Identify which cell holds the provided text, then report its [x, y] central coordinate. 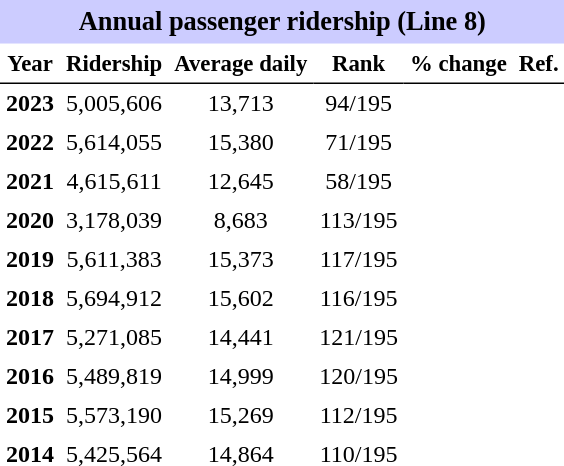
2015 [30, 416]
13,713 [240, 104]
71/195 [358, 142]
5,614,055 [114, 142]
% change [458, 64]
Rank [358, 64]
5,005,606 [114, 104]
14,441 [240, 338]
2016 [30, 376]
5,489,819 [114, 376]
2018 [30, 298]
2021 [30, 182]
120/195 [358, 376]
2022 [30, 142]
12,645 [240, 182]
2020 [30, 220]
Average daily [240, 64]
113/195 [358, 220]
5,271,085 [114, 338]
2019 [30, 260]
117/195 [358, 260]
116/195 [358, 298]
14,999 [240, 376]
94/195 [358, 104]
Year [30, 64]
3,178,039 [114, 220]
121/195 [358, 338]
8,683 [240, 220]
15,373 [240, 260]
58/195 [358, 182]
15,269 [240, 416]
5,611,383 [114, 260]
4,615,611 [114, 182]
5,694,912 [114, 298]
2017 [30, 338]
15,380 [240, 142]
Ridership [114, 64]
5,573,190 [114, 416]
2023 [30, 104]
112/195 [358, 416]
15,602 [240, 298]
